Provide the (x, y) coordinate of the cell's center where the given text is located.  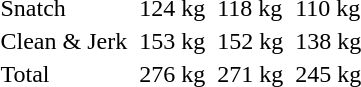
152 kg (250, 41)
153 kg (172, 41)
